Pinpoint the cell where the given text exists, returning its [x, y] midpoint coordinate. 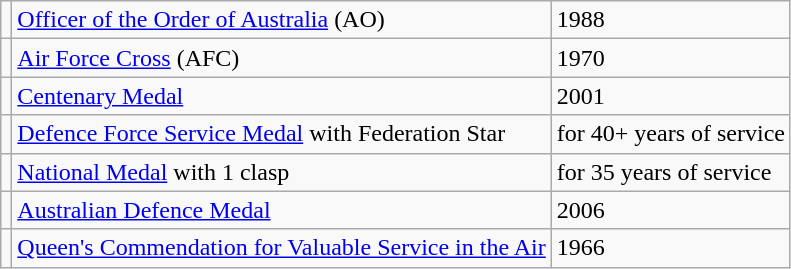
National Medal with 1 clasp [282, 172]
Centenary Medal [282, 96]
Australian Defence Medal [282, 210]
Defence Force Service Medal with Federation Star [282, 134]
2006 [670, 210]
Air Force Cross (AFC) [282, 58]
Officer of the Order of Australia (AO) [282, 20]
for 35 years of service [670, 172]
1970 [670, 58]
1988 [670, 20]
1966 [670, 248]
Queen's Commendation for Valuable Service in the Air [282, 248]
2001 [670, 96]
for 40+ years of service [670, 134]
